Output the [X, Y] coordinate of the center of the cell containing the given text.  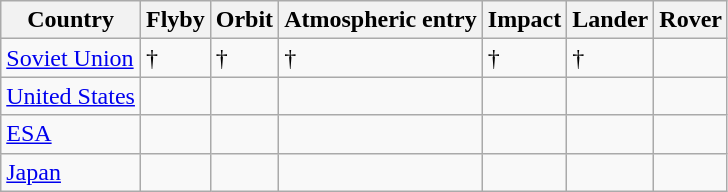
Impact [524, 20]
Japan [71, 172]
Rover [691, 20]
United States [71, 96]
Soviet Union [71, 58]
Country [71, 20]
Lander [610, 20]
Orbit [244, 20]
Atmospheric entry [381, 20]
Flyby [175, 20]
ESA [71, 134]
